Return (X, Y) of the center of cell containing provided text 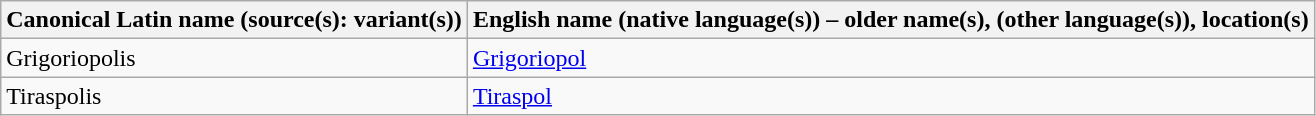
Grigoriopolis (234, 58)
Tiraspol (890, 96)
English name (native language(s)) – older name(s), (other language(s)), location(s) (890, 20)
Grigoriopol (890, 58)
Tiraspolis (234, 96)
Canonical Latin name (source(s): variant(s)) (234, 20)
